Extract the [x, y] coordinate from the center of the cell holding the provided text.  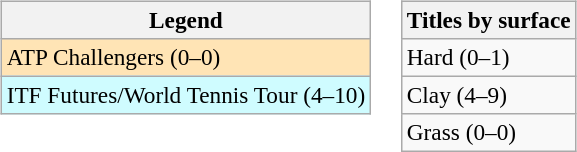
Legend [186, 20]
Hard (0–1) [488, 57]
Clay (4–9) [488, 95]
Grass (0–0) [488, 133]
ITF Futures/World Tennis Tour (4–10) [186, 95]
ATP Challengers (0–0) [186, 57]
Titles by surface [488, 20]
